Capture the cell that displays the provided text and extract its (x, y) central coordinate. 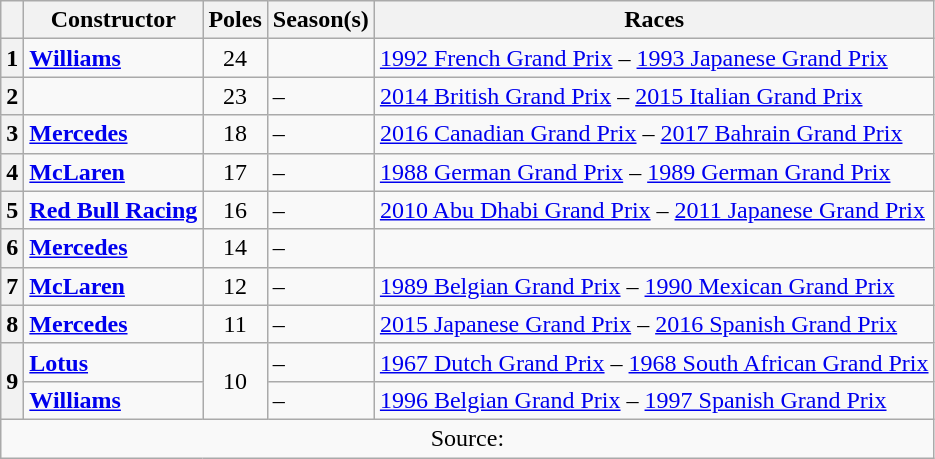
8 (12, 324)
16 (235, 210)
Poles (235, 20)
4 (12, 172)
1989 Belgian Grand Prix – 1990 Mexican Grand Prix (654, 286)
1996 Belgian Grand Prix – 1997 Spanish Grand Prix (654, 400)
2014 British Grand Prix – 2015 Italian Grand Prix (654, 96)
18 (235, 134)
Red Bull Racing (114, 210)
3 (12, 134)
6 (12, 248)
5 (12, 210)
2 (12, 96)
12 (235, 286)
17 (235, 172)
Season(s) (320, 20)
1992 French Grand Prix – 1993 Japanese Grand Prix (654, 58)
2015 Japanese Grand Prix – 2016 Spanish Grand Prix (654, 324)
2016 Canadian Grand Prix – 2017 Bahrain Grand Prix (654, 134)
11 (235, 324)
Source: (468, 438)
1 (12, 58)
10 (235, 381)
1967 Dutch Grand Prix – 1968 South African Grand Prix (654, 362)
Lotus (114, 362)
7 (12, 286)
Races (654, 20)
1988 German Grand Prix – 1989 German Grand Prix (654, 172)
23 (235, 96)
2010 Abu Dhabi Grand Prix – 2011 Japanese Grand Prix (654, 210)
14 (235, 248)
9 (12, 381)
24 (235, 58)
Constructor (114, 20)
